For the text-containing cell, return its midpoint in [X, Y] coordinate format. 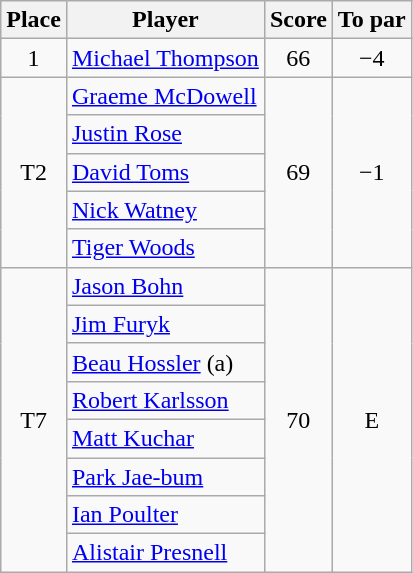
Alistair Presnell [165, 553]
Ian Poulter [165, 515]
Nick Watney [165, 210]
−1 [372, 172]
Robert Karlsson [165, 400]
Graeme McDowell [165, 96]
Tiger Woods [165, 248]
To par [372, 20]
70 [298, 419]
Justin Rose [165, 134]
Michael Thompson [165, 58]
T7 [34, 419]
1 [34, 58]
T2 [34, 172]
Jim Furyk [165, 324]
David Toms [165, 172]
Place [34, 20]
Beau Hossler (a) [165, 362]
E [372, 419]
−4 [372, 58]
Jason Bohn [165, 286]
Player [165, 20]
66 [298, 58]
Matt Kuchar [165, 438]
69 [298, 172]
Score [298, 20]
Park Jae-bum [165, 477]
